Capture the cell that displays the provided text and extract its (X, Y) central coordinate. 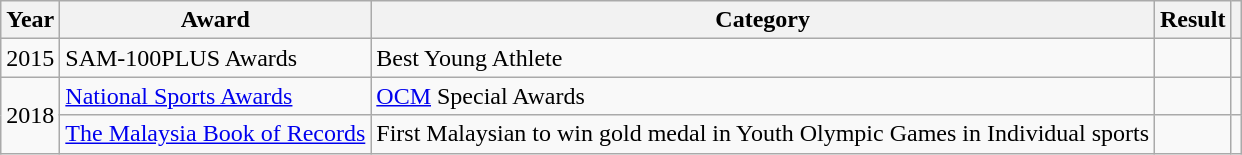
Best Young Athlete (763, 58)
Year (30, 20)
OCM Special Awards (763, 96)
SAM-100PLUS Awards (216, 58)
2018 (30, 115)
First Malaysian to win gold medal in Youth Olympic Games in Individual sports (763, 134)
Category (763, 20)
Result (1193, 20)
2015 (30, 58)
National Sports Awards (216, 96)
Award (216, 20)
The Malaysia Book of Records (216, 134)
